Provide the [X, Y] coordinate of the cell's center where the given text is located.  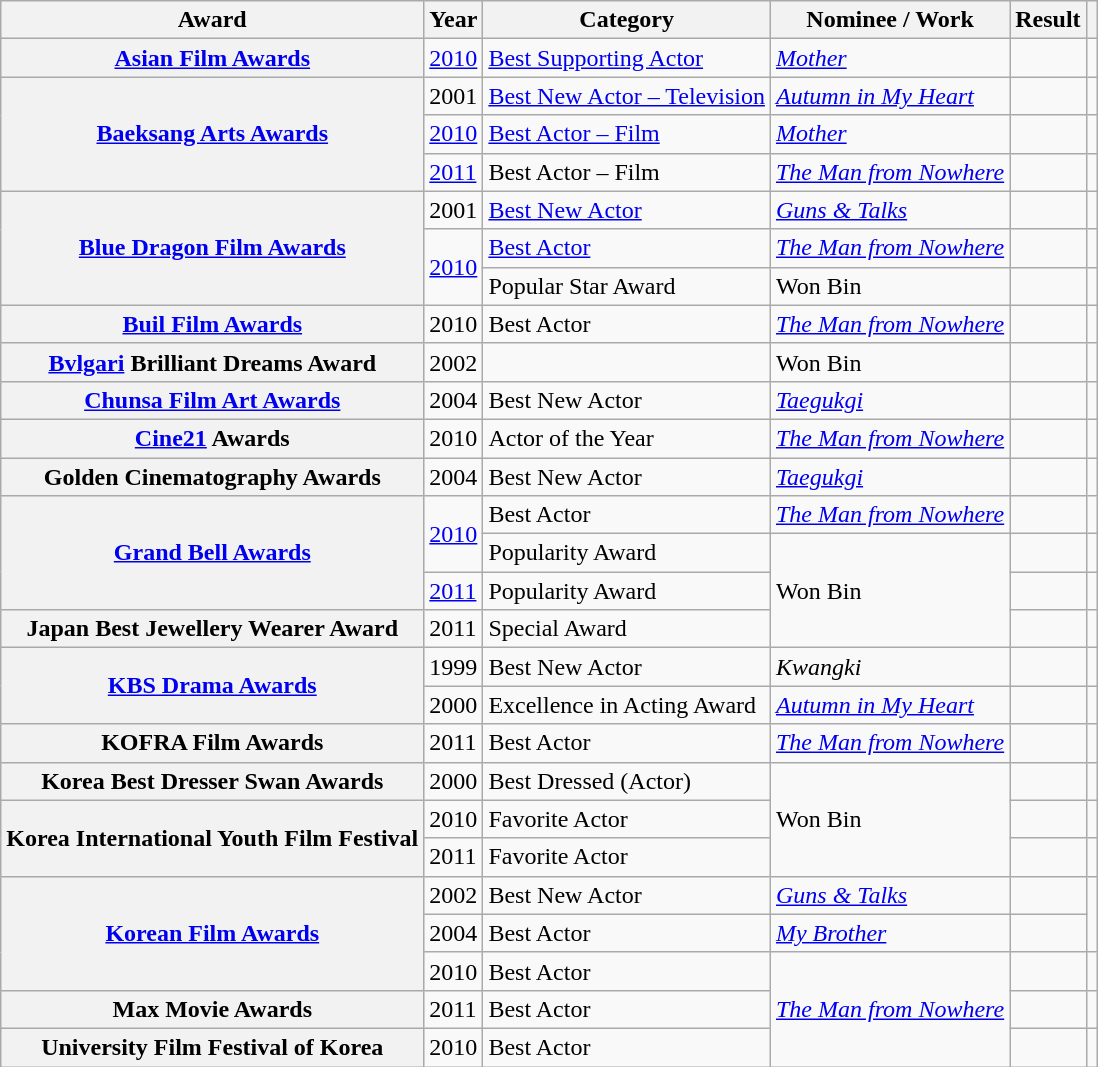
Award [212, 20]
My Brother [890, 933]
Kwangki [890, 667]
Best Dressed (Actor) [627, 781]
Blue Dragon Film Awards [212, 248]
Korea International Youth Film Festival [212, 838]
Year [454, 20]
Result [1048, 20]
Excellence in Acting Award [627, 705]
KOFRA Film Awards [212, 743]
Korea Best Dresser Swan Awards [212, 781]
Buil Film Awards [212, 324]
Baeksang Arts Awards [212, 134]
Japan Best Jewellery Wearer Award [212, 629]
Actor of the Year [627, 438]
1999 [454, 667]
Korean Film Awards [212, 933]
Special Award [627, 629]
University Film Festival of Korea [212, 1047]
Bvlgari Brilliant Dreams Award [212, 362]
Grand Bell Awards [212, 553]
Cine21 Awards [212, 438]
KBS Drama Awards [212, 686]
Best New Actor – Television [627, 96]
Nominee / Work [890, 20]
Best Supporting Actor [627, 58]
Category [627, 20]
Popular Star Award [627, 286]
Chunsa Film Art Awards [212, 400]
Asian Film Awards [212, 58]
Max Movie Awards [212, 1009]
Golden Cinematography Awards [212, 477]
